Pinpoint the cell where the given text exists, returning its [x, y] midpoint coordinate. 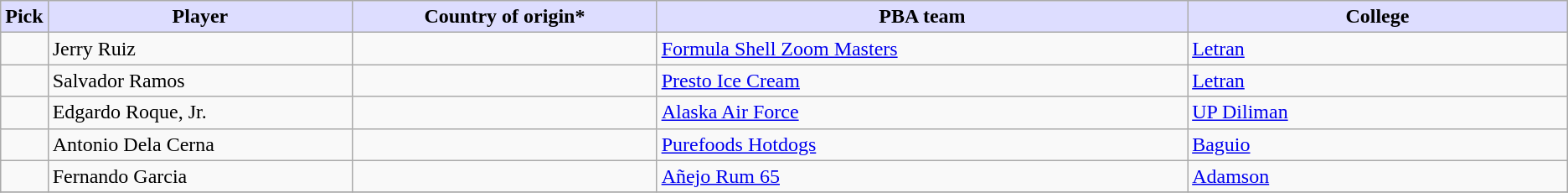
Añejo Rum 65 [922, 176]
PBA team [922, 17]
Edgardo Roque, Jr. [200, 112]
UP Diliman [1378, 112]
Jerry Ruiz [200, 49]
Presto Ice Cream [922, 81]
Pick [24, 17]
Salvador Ramos [200, 81]
Alaska Air Force [922, 112]
Antonio Dela Cerna [200, 144]
Purefoods Hotdogs [922, 144]
Player [200, 17]
Formula Shell Zoom Masters [922, 49]
Adamson [1378, 176]
Baguio [1378, 144]
Country of origin* [504, 17]
College [1378, 17]
Fernando Garcia [200, 176]
